Return [x, y] of the center of cell containing provided text 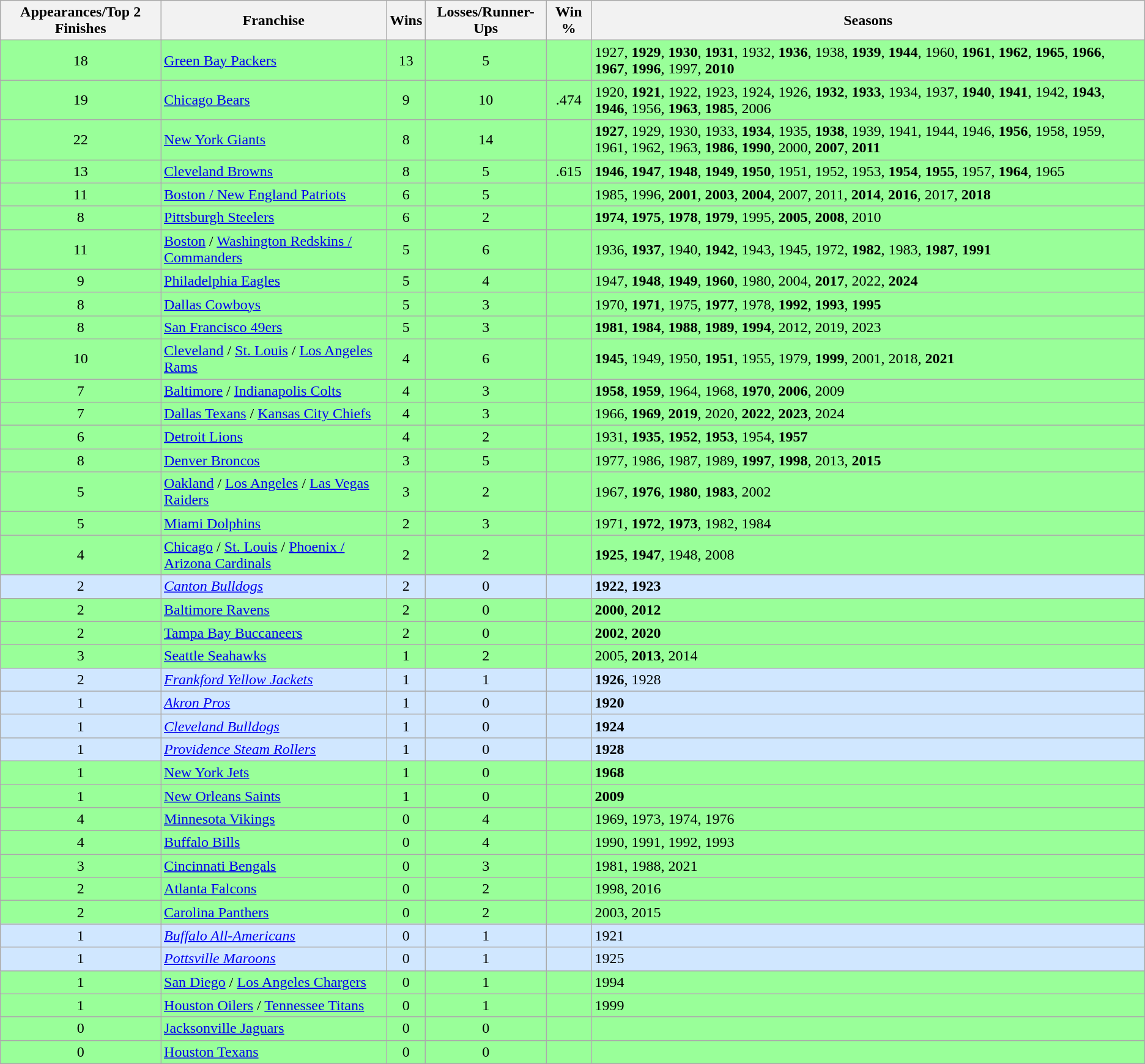
Pottsville Maroons [274, 959]
1931, 1935, 1952, 1953, 1954, 1957 [868, 437]
Jacksonville Jaguars [274, 1029]
Philadelphia Eagles [274, 281]
1998, 2016 [868, 889]
1925 [868, 959]
1971, 1972, 1973, 1982, 1984 [868, 523]
1958, 1959, 1964, 1968, 1970, 2006, 2009 [868, 391]
1922, 1923 [868, 586]
1970, 1971, 1975, 1977, 1978, 1992, 1993, 1995 [868, 304]
Buffalo All-Americans [274, 936]
Cleveland / St. Louis / Los Angeles Rams [274, 358]
1925, 1947, 1948, 2008 [868, 555]
1994 [868, 982]
1920, 1921, 1922, 1923, 1924, 1926, 1932, 1933, 1934, 1937, 1940, 1941, 1942, 1943, 1946, 1956, 1963, 1985, 2006 [868, 100]
Chicago Bears [274, 100]
1946, 1947, 1948, 1949, 1950, 1951, 1952, 1953, 1954, 1955, 1957, 1964, 1965 [868, 171]
Akron Pros [274, 703]
Seasons [868, 21]
1924 [868, 726]
19 [81, 100]
Franchise [274, 21]
1981, 1984, 1988, 1989, 1994, 2012, 2019, 2023 [868, 327]
14 [486, 139]
San Francisco 49ers [274, 327]
Chicago / St. Louis / Phoenix / Arizona Cardinals [274, 555]
1974, 1975, 1978, 1979, 1995, 2005, 2008, 2010 [868, 218]
Baltimore / Indianapolis Colts [274, 391]
18 [81, 60]
1920 [868, 703]
Dallas Texans / Kansas City Chiefs [274, 414]
Cleveland Bulldogs [274, 726]
Canton Bulldogs [274, 586]
1977, 1986, 1987, 1989, 1997, 1998, 2013, 2015 [868, 460]
1945, 1949, 1950, 1951, 1955, 1979, 1999, 2001, 2018, 2021 [868, 358]
Frankford Yellow Jackets [274, 679]
Buffalo Bills [274, 843]
Miami Dolphins [274, 523]
2002, 2020 [868, 633]
Cincinnati Bengals [274, 866]
Detroit Lions [274, 437]
1981, 1988, 2021 [868, 866]
.474 [569, 100]
Boston / New England Patriots [274, 194]
Appearances/Top 2 Finishes [81, 21]
Pittsburgh Steelers [274, 218]
New Orleans Saints [274, 796]
Minnesota Vikings [274, 819]
1947, 1948, 1949, 1960, 1980, 2004, 2017, 2022, 2024 [868, 281]
1969, 1973, 1974, 1976 [868, 819]
Seattle Seahawks [274, 656]
Wins [406, 21]
New York Giants [274, 139]
2003, 2015 [868, 912]
2000, 2012 [868, 610]
New York Jets [274, 772]
Losses/Runner-Ups [486, 21]
Baltimore Ravens [274, 610]
San Diego / Los Angeles Chargers [274, 982]
Houston Oilers / Tennessee Titans [274, 1005]
Providence Steam Rollers [274, 749]
Atlanta Falcons [274, 889]
1968 [868, 772]
1921 [868, 936]
1967, 1976, 1980, 1983, 2002 [868, 492]
Carolina Panthers [274, 912]
Oakland / Los Angeles / Las Vegas Raiders [274, 492]
Boston / Washington Redskins / Commanders [274, 249]
.615 [569, 171]
1999 [868, 1005]
1936, 1937, 1940, 1942, 1943, 1945, 1972, 1982, 1983, 1987, 1991 [868, 249]
1926, 1928 [868, 679]
Green Bay Packers [274, 60]
Denver Broncos [274, 460]
1927, 1929, 1930, 1931, 1932, 1936, 1938, 1939, 1944, 1960, 1961, 1962, 1965, 1966, 1967, 1996, 1997, 2010 [868, 60]
Cleveland Browns [274, 171]
22 [81, 139]
Dallas Cowboys [274, 304]
1927, 1929, 1930, 1933, 1934, 1935, 1938, 1939, 1941, 1944, 1946, 1956, 1958, 1959, 1961, 1962, 1963, 1986, 1990, 2000, 2007, 2011 [868, 139]
1985, 1996, 2001, 2003, 2004, 2007, 2011, 2014, 2016, 2017, 2018 [868, 194]
1990, 1991, 1992, 1993 [868, 843]
Houston Texans [274, 1052]
Win % [569, 21]
2005, 2013, 2014 [868, 656]
1966, 1969, 2019, 2020, 2022, 2023, 2024 [868, 414]
2009 [868, 796]
Tampa Bay Buccaneers [274, 633]
1928 [868, 749]
